From the cell containing the given text, extract its center point as [X, Y] coordinate. 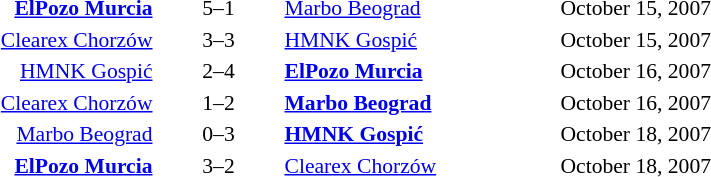
Marbo Beograd [420, 102]
ElPozo Murcia [420, 71]
3–3 [218, 40]
1–2 [218, 102]
0–3 [218, 134]
2–4 [218, 71]
